Search for the cell housing the specified text and yield its (x, y) center coordinate. 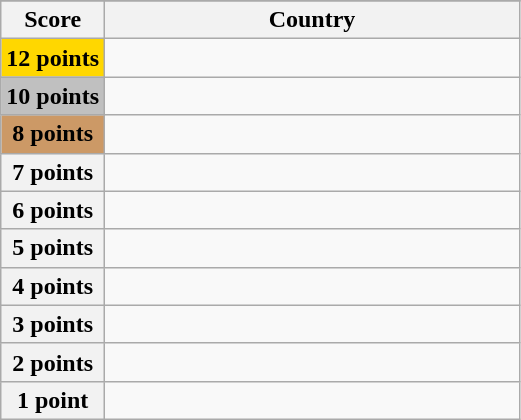
5 points (53, 248)
Score (53, 20)
6 points (53, 210)
10 points (53, 96)
1 point (53, 400)
2 points (53, 362)
3 points (53, 324)
Country (312, 20)
8 points (53, 134)
7 points (53, 172)
4 points (53, 286)
12 points (53, 58)
